Return [X, Y] of the center of cell containing provided text 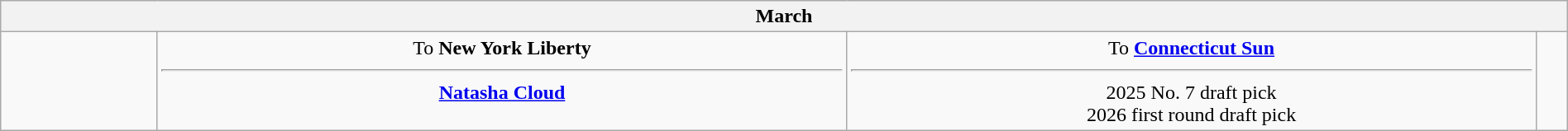
To Connecticut Sun2025 No. 7 draft pick2026 first round draft pick [1192, 81]
To New York LibertyNatasha Cloud [502, 81]
March [784, 16]
